Determine the (x, y) coordinate at the center of the cell enclosing the given text.  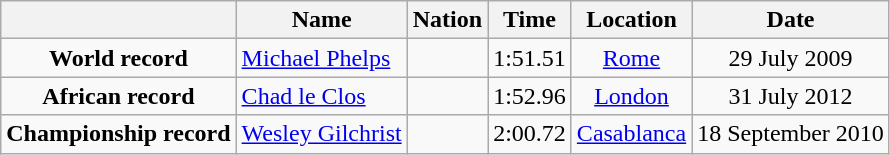
Casablanca (631, 134)
Nation (447, 20)
2:00.72 (530, 134)
Location (631, 20)
Wesley Gilchrist (322, 134)
Chad le Clos (322, 96)
London (631, 96)
Time (530, 20)
Rome (631, 58)
Name (322, 20)
1:52.96 (530, 96)
Michael Phelps (322, 58)
African record (118, 96)
Date (791, 20)
1:51.51 (530, 58)
29 July 2009 (791, 58)
World record (118, 58)
18 September 2010 (791, 134)
31 July 2012 (791, 96)
Championship record (118, 134)
